Capture the cell that displays the provided text and extract its [X, Y] central coordinate. 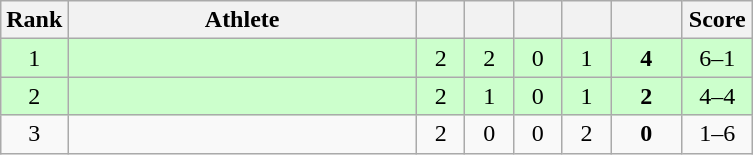
Athlete [242, 20]
Rank [34, 20]
4 [646, 58]
3 [34, 134]
4–4 [718, 96]
6–1 [718, 58]
1–6 [718, 134]
Score [718, 20]
